Scan for the cell matching the given text and deliver its [X, Y] coordinate at center. 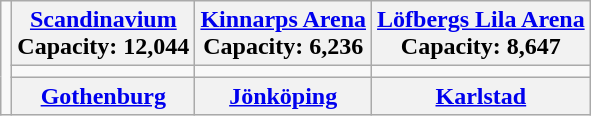
Gothenburg [104, 96]
Kinnarps ArenaCapacity: 6,236 [284, 34]
Karlstad [482, 96]
ScandinaviumCapacity: 12,044 [104, 34]
Löfbergs Lila ArenaCapacity: 8,647 [482, 34]
Jönköping [284, 96]
